Output the (x, y) coordinate of the center of the cell containing the given text.  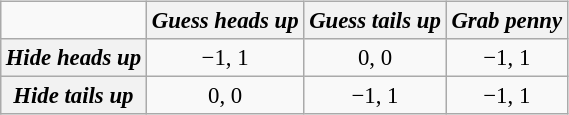
Guess heads up (224, 21)
Hide heads up (73, 58)
Grab penny (506, 21)
Guess tails up (375, 21)
Hide tails up (73, 96)
